Determine the [x, y] coordinate at the center of the cell enclosing the given text.  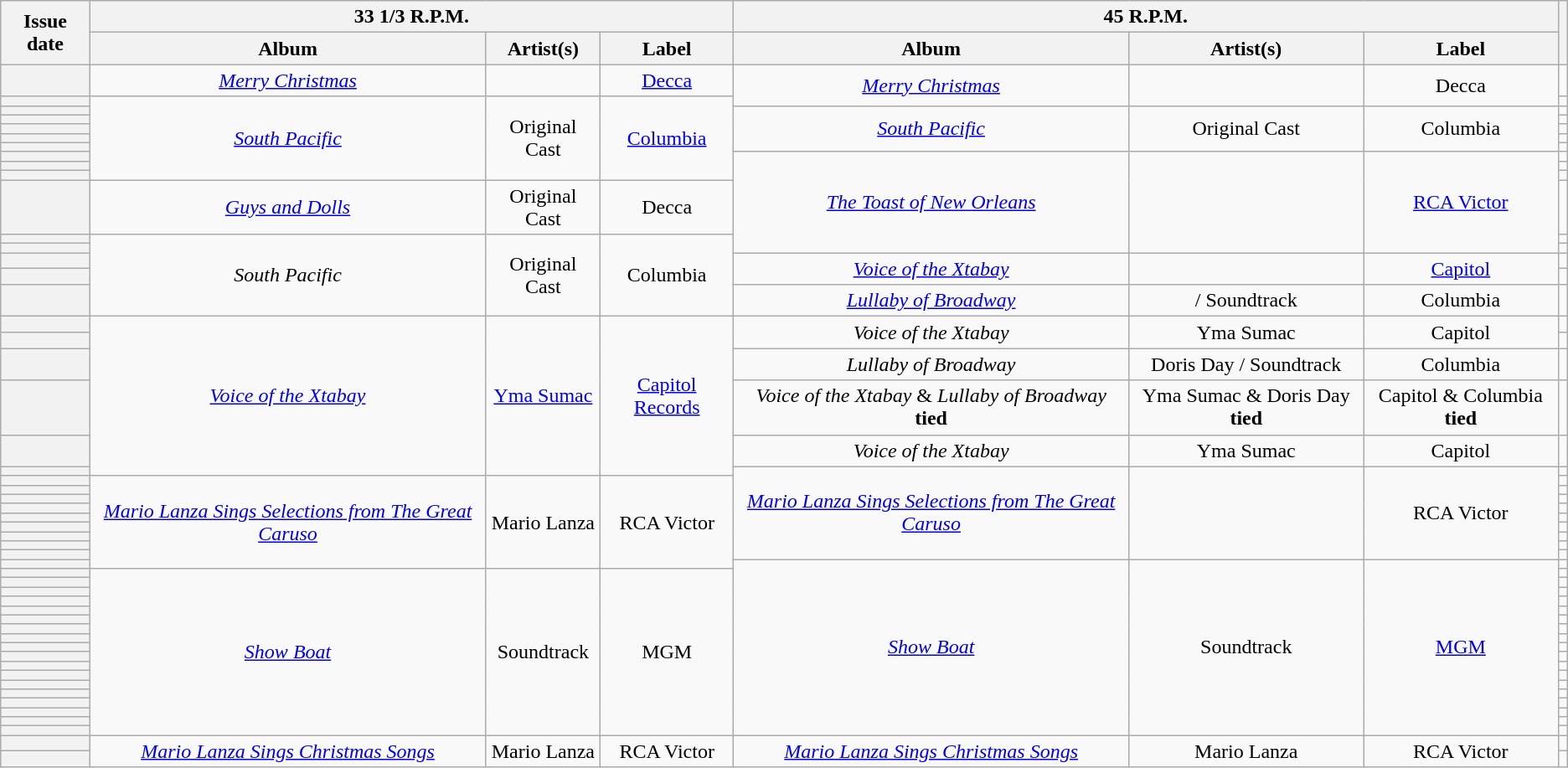
/ Soundtrack [1246, 301]
Doris Day / Soundtrack [1246, 364]
Yma Sumac & Doris Day tied [1246, 407]
The Toast of New Orleans [931, 202]
Capitol Records [667, 396]
Guys and Dolls [288, 206]
45 R.P.M. [1146, 17]
33 1/3 R.P.M. [411, 17]
Voice of the Xtabay & Lullaby of Broadway tied [931, 407]
Issue date [45, 33]
Capitol & Columbia tied [1461, 407]
